Detect which cell encompasses the target text, then output its (x, y) center coordinate. 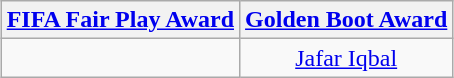
FIFA Fair Play Award (120, 20)
Jafar Iqbal (346, 58)
Golden Boot Award (346, 20)
